Determine the [X, Y] coordinate at the center of the cell enclosing the given text.  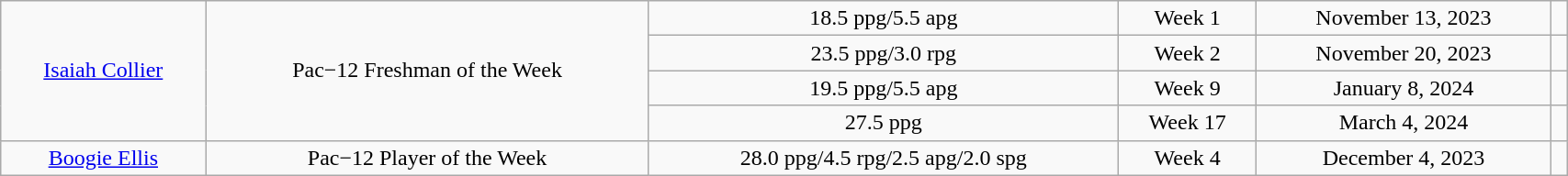
March 4, 2024 [1404, 123]
Boogie Ellis [103, 158]
Week 9 [1187, 88]
November 13, 2023 [1404, 18]
28.0 ppg/4.5 rpg/2.5 apg/2.0 spg [884, 158]
23.5 ppg/3.0 rpg [884, 53]
Week 17 [1187, 123]
Week 2 [1187, 53]
Isaiah Collier [103, 71]
19.5 ppg/5.5 apg [884, 88]
January 8, 2024 [1404, 88]
Pac−12 Player of the Week [427, 158]
Week 1 [1187, 18]
December 4, 2023 [1404, 158]
27.5 ppg [884, 123]
Week 4 [1187, 158]
November 20, 2023 [1404, 53]
18.5 ppg/5.5 apg [884, 18]
Pac−12 Freshman of the Week [427, 71]
